Identify which cell holds the provided text, then report its [X, Y] central coordinate. 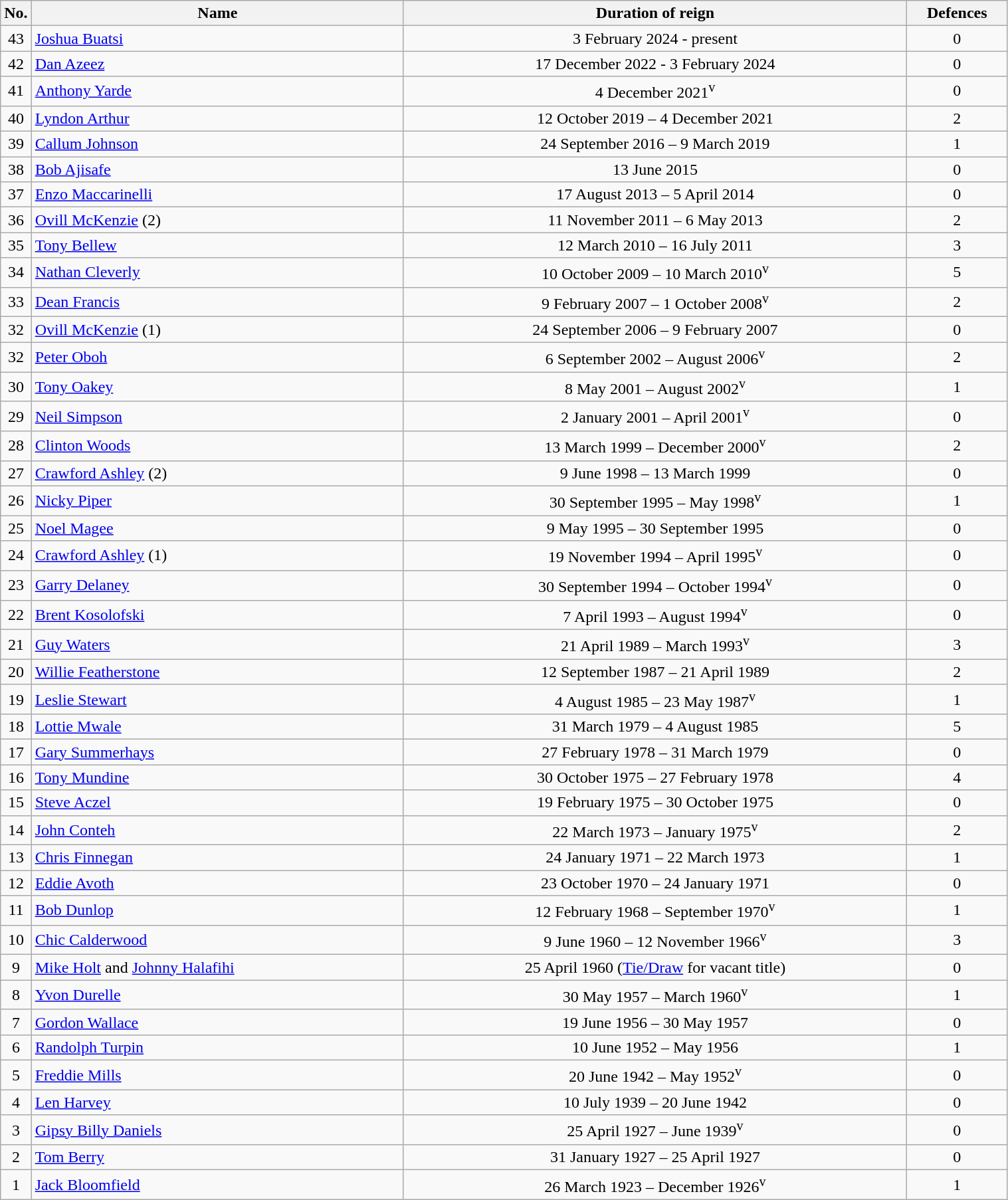
Lyndon Arthur [217, 118]
35 [16, 245]
37 [16, 195]
26 March 1923 – December 1926v [655, 1185]
Guy Waters [217, 645]
24 [16, 555]
27 [16, 473]
36 [16, 220]
23 October 1970 – 24 January 1971 [655, 883]
Dan Azeez [217, 64]
12 [16, 883]
Freddie Mills [217, 1075]
Crawford Ashley (2) [217, 473]
4 August 1985 – 23 May 1987v [655, 699]
12 September 1987 – 21 April 1989 [655, 672]
Yvon Durelle [217, 995]
Randolph Turpin [217, 1047]
10 October 2009 – 10 March 2010v [655, 272]
Lottie Mwale [217, 727]
Anthony Yarde [217, 92]
Mike Holt and Johnny Halafihi [217, 967]
Bob Ajisafe [217, 169]
Jack Bloomfield [217, 1185]
10 June 1952 – May 1956 [655, 1047]
19 February 1975 – 30 October 1975 [655, 803]
9 February 2007 – 1 October 2008v [655, 302]
30 September 1995 – May 1998v [655, 501]
Name [217, 13]
19 June 1956 – 30 May 1957 [655, 1022]
6 [16, 1047]
No. [16, 13]
12 February 1968 – September 1970v [655, 910]
Callum Johnson [217, 144]
13 [16, 858]
40 [16, 118]
Nathan Cleverly [217, 272]
Noel Magee [217, 528]
Neil Simpson [217, 416]
38 [16, 169]
9 [16, 967]
Joshua Buatsi [217, 39]
Tony Oakey [217, 387]
2 January 2001 – April 2001v [655, 416]
Tony Mundine [217, 777]
13 March 1999 – December 2000v [655, 447]
9 June 1998 – 13 March 1999 [655, 473]
Enzo Maccarinelli [217, 195]
22 March 1973 – January 1975v [655, 831]
7 [16, 1022]
30 October 1975 – 27 February 1978 [655, 777]
39 [16, 144]
Garry Delaney [217, 585]
12 October 2019 – 4 December 2021 [655, 118]
20 June 1942 – May 1952v [655, 1075]
Clinton Woods [217, 447]
John Conteh [217, 831]
18 [16, 727]
34 [16, 272]
3 February 2024 - present [655, 39]
Dean Francis [217, 302]
17 December 2022 - 3 February 2024 [655, 64]
30 [16, 387]
Defences [958, 13]
24 September 2006 – 9 February 2007 [655, 330]
15 [16, 803]
11 November 2011 – 6 May 2013 [655, 220]
Tony Bellew [217, 245]
20 [16, 672]
31 March 1979 – 4 August 1985 [655, 727]
Gipsy Billy Daniels [217, 1130]
27 February 1978 – 31 March 1979 [655, 752]
21 April 1989 – March 1993v [655, 645]
30 September 1994 – October 1994v [655, 585]
8 [16, 995]
17 [16, 752]
42 [16, 64]
8 May 2001 – August 2002v [655, 387]
28 [16, 447]
10 July 1939 – 20 June 1942 [655, 1102]
Chris Finnegan [217, 858]
7 April 1993 – August 1994v [655, 615]
33 [16, 302]
Gordon Wallace [217, 1022]
14 [16, 831]
Eddie Avoth [217, 883]
22 [16, 615]
43 [16, 39]
Crawford Ashley (1) [217, 555]
Steve Aczel [217, 803]
9 May 1995 – 30 September 1995 [655, 528]
Chic Calderwood [217, 940]
Len Harvey [217, 1102]
Ovill McKenzie (1) [217, 330]
4 December 2021v [655, 92]
29 [16, 416]
16 [16, 777]
Ovill McKenzie (2) [217, 220]
Leslie Stewart [217, 699]
19 November 1994 – April 1995v [655, 555]
23 [16, 585]
17 August 2013 – 5 April 2014 [655, 195]
12 March 2010 – 16 July 2011 [655, 245]
19 [16, 699]
25 April 1960 (Tie/Draw for vacant title) [655, 967]
Tom Berry [217, 1157]
Gary Summerhays [217, 752]
24 January 1971 – 22 March 1973 [655, 858]
10 [16, 940]
30 May 1957 – March 1960v [655, 995]
26 [16, 501]
31 January 1927 – 25 April 1927 [655, 1157]
9 June 1960 – 12 November 1966v [655, 940]
21 [16, 645]
25 April 1927 – June 1939v [655, 1130]
11 [16, 910]
Duration of reign [655, 13]
Bob Dunlop [217, 910]
Willie Featherstone [217, 672]
Peter Oboh [217, 357]
Nicky Piper [217, 501]
Brent Kosolofski [217, 615]
6 September 2002 – August 2006v [655, 357]
24 September 2016 – 9 March 2019 [655, 144]
13 June 2015 [655, 169]
25 [16, 528]
41 [16, 92]
